For the text-containing cell, return its midpoint in [x, y] coordinate format. 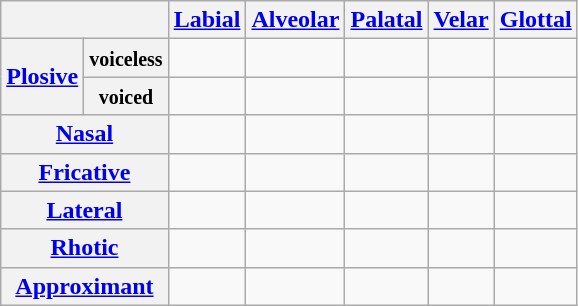
Glottal [536, 20]
Velar [461, 20]
Lateral [84, 210]
voiceless [126, 58]
Palatal [386, 20]
Plosive [42, 77]
voiced [126, 96]
Nasal [84, 134]
Approximant [84, 286]
Fricative [84, 172]
Alveolar [296, 20]
Labial [207, 20]
Rhotic [84, 248]
